For the text-containing cell, return its midpoint in (X, Y) coordinate format. 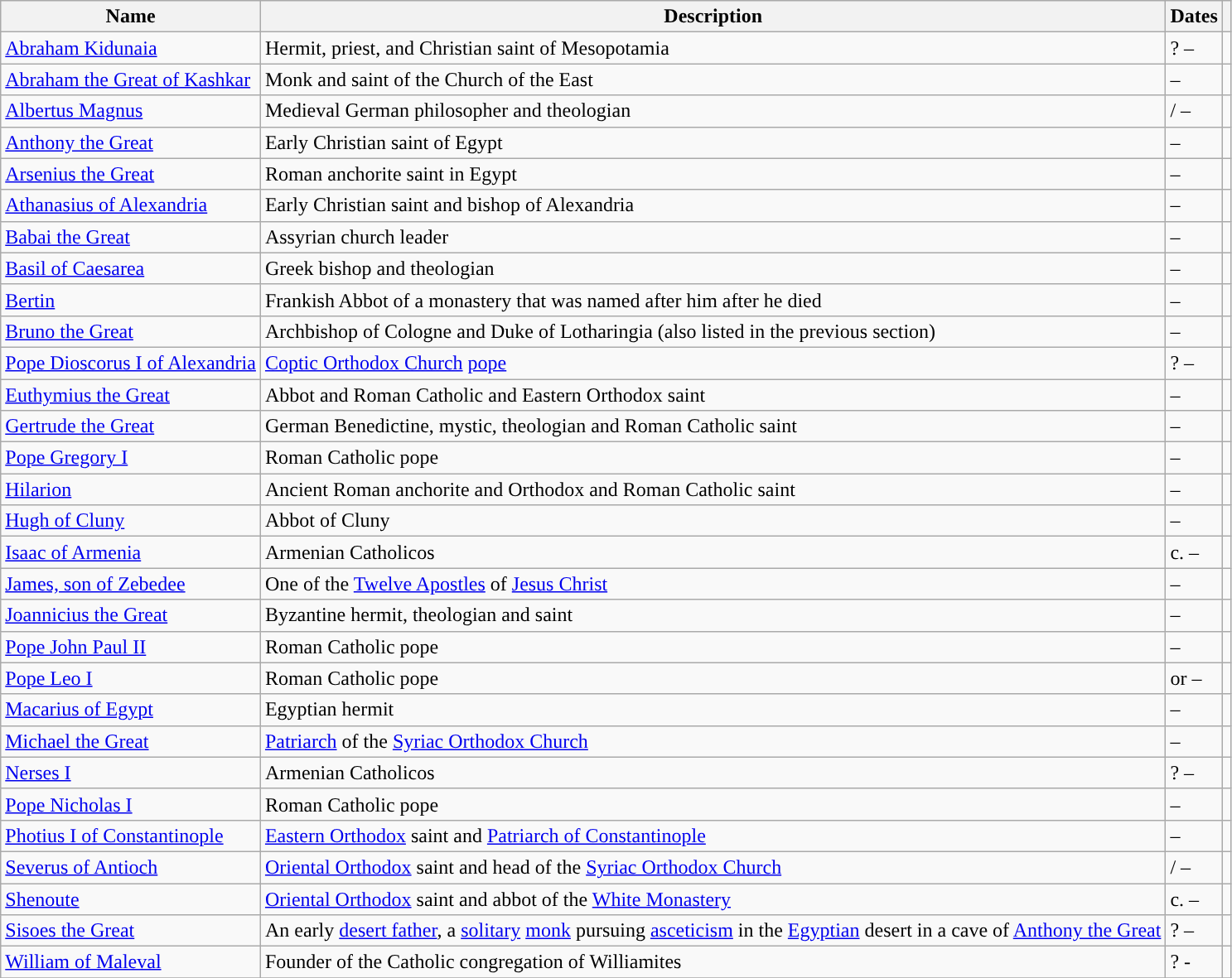
Abraham Kidunaia (131, 48)
Sisoes the Great (131, 931)
Description (713, 17)
Shenoute (131, 899)
Pope Nicholas I (131, 804)
Pope John Paul II (131, 647)
Athanasius of Alexandria (131, 205)
Severus of Antioch (131, 867)
Arsenius the Great (131, 174)
Monk and saint of the Church of the East (713, 79)
Hilarion (131, 489)
Babai the Great (131, 237)
Pope Leo I (131, 678)
Albertus Magnus (131, 111)
Bruno the Great (131, 331)
? - (1194, 962)
Michael the Great (131, 741)
Early Christian saint of Egypt (713, 142)
Byzantine hermit, theologian and saint (713, 615)
Greek bishop and theologian (713, 268)
An early desert father, a solitary monk pursuing asceticism in the Egyptian desert in a cave of Anthony the Great (713, 931)
Hermit, priest, and Christian saint of Mesopotamia (713, 48)
Frankish Abbot of a monastery that was named after him after he died (713, 300)
Abbot and Roman Catholic and Eastern Orthodox saint (713, 395)
William of Maleval (131, 962)
Egyptian hermit (713, 710)
One of the Twelve Apostles of Jesus Christ (713, 584)
Early Christian saint and bishop of Alexandria (713, 205)
Assyrian church leader (713, 237)
Roman anchorite saint in Egypt (713, 174)
Hugh of Cluny (131, 521)
Euthymius the Great (131, 395)
Joannicius the Great (131, 615)
Nerses I (131, 773)
Dates (1194, 17)
Medieval German philosopher and theologian (713, 111)
or – (1194, 678)
Gertrude the Great (131, 426)
Abbot of Cluny (713, 521)
Basil of Caesarea (131, 268)
Oriental Orthodox saint and abbot of the White Monastery (713, 899)
Founder of the Catholic congregation of Williamites (713, 962)
Oriental Orthodox saint and head of the Syriac Orthodox Church (713, 867)
Photius I of Constantinople (131, 836)
Ancient Roman anchorite and Orthodox and Roman Catholic saint (713, 489)
Macarius of Egypt (131, 710)
Bertin (131, 300)
Coptic Orthodox Church pope (713, 363)
Pope Gregory I (131, 458)
Anthony the Great (131, 142)
German Benedictine, mystic, theologian and Roman Catholic saint (713, 426)
Abraham the Great of Kashkar (131, 79)
James, son of Zebedee (131, 584)
Name (131, 17)
Patriarch of the Syriac Orthodox Church (713, 741)
Isaac of Armenia (131, 552)
Eastern Orthodox saint and Patriarch of Constantinople (713, 836)
Archbishop of Cologne and Duke of Lotharingia (also listed in the previous section) (713, 331)
Pope Dioscorus I of Alexandria (131, 363)
